Output the (x, y) coordinate of the center of the cell containing the given text.  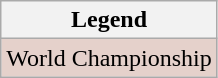
Legend (109, 20)
World Championship (109, 58)
